From the cell containing the given text, extract its center point as (X, Y) coordinate. 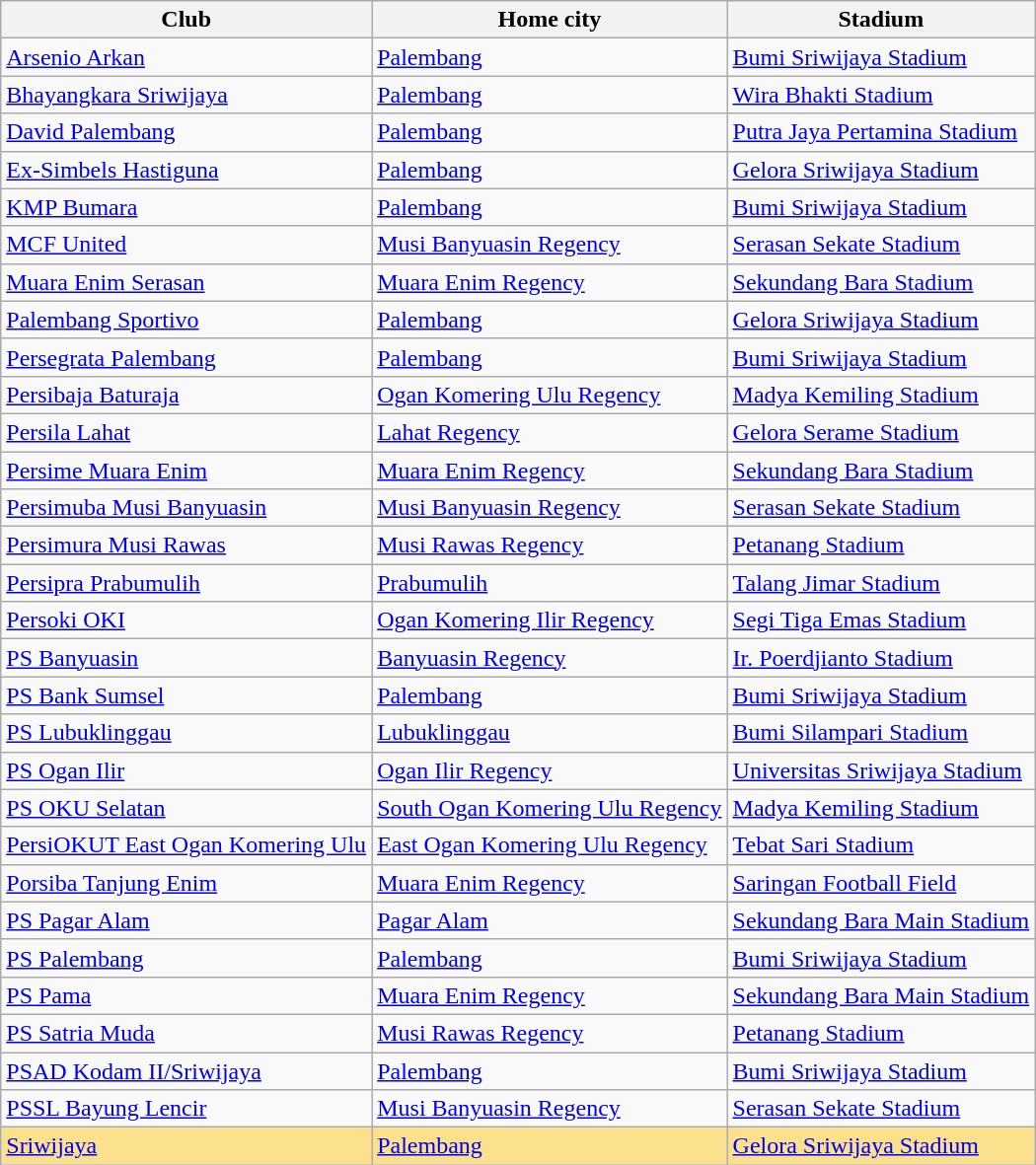
PS Ogan Ilir (186, 770)
South Ogan Komering Ulu Regency (550, 808)
Ex-Simbels Hastiguna (186, 170)
Wira Bhakti Stadium (881, 95)
PS Bank Sumsel (186, 695)
Arsenio Arkan (186, 57)
MCF United (186, 245)
Banyuasin Regency (550, 658)
PS Pagar Alam (186, 920)
East Ogan Komering Ulu Regency (550, 845)
Muara Enim Serasan (186, 282)
Lubuklinggau (550, 733)
PS Banyuasin (186, 658)
Lahat Regency (550, 432)
PS Lubuklinggau (186, 733)
Pagar Alam (550, 920)
Segi Tiga Emas Stadium (881, 620)
Prabumulih (550, 583)
Ogan Komering Ilir Regency (550, 620)
PS Satria Muda (186, 1033)
Persimura Musi Rawas (186, 546)
PersiOKUT East Ogan Komering Ulu (186, 845)
Porsiba Tanjung Enim (186, 883)
Ir. Poerdjianto Stadium (881, 658)
Persipra Prabumulih (186, 583)
Bhayangkara Sriwijaya (186, 95)
Ogan Komering Ulu Regency (550, 395)
PS OKU Selatan (186, 808)
Talang Jimar Stadium (881, 583)
Tebat Sari Stadium (881, 845)
Ogan Ilir Regency (550, 770)
Universitas Sriwijaya Stadium (881, 770)
PSSL Bayung Lencir (186, 1109)
Club (186, 20)
KMP Bumara (186, 207)
Gelora Serame Stadium (881, 432)
Persoki OKI (186, 620)
Sriwijaya (186, 1146)
Persibaja Baturaja (186, 395)
Persila Lahat (186, 432)
Home city (550, 20)
Persimuba Musi Banyuasin (186, 508)
Persegrata Palembang (186, 357)
Bumi Silampari Stadium (881, 733)
PSAD Kodam II/Sriwijaya (186, 1070)
PS Pama (186, 995)
Persime Muara Enim (186, 471)
Putra Jaya Pertamina Stadium (881, 132)
David Palembang (186, 132)
Stadium (881, 20)
Saringan Football Field (881, 883)
PS Palembang (186, 958)
Palembang Sportivo (186, 320)
